Scan for the cell matching the given text and deliver its (x, y) coordinate at center. 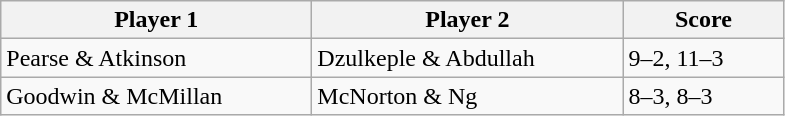
Player 2 (468, 20)
8–3, 8–3 (704, 96)
McNorton & Ng (468, 96)
9–2, 11–3 (704, 58)
Pearse & Atkinson (156, 58)
Dzulkeple & Abdullah (468, 58)
Player 1 (156, 20)
Score (704, 20)
Goodwin & McMillan (156, 96)
